Search for the cell housing the specified text and yield its [X, Y] center coordinate. 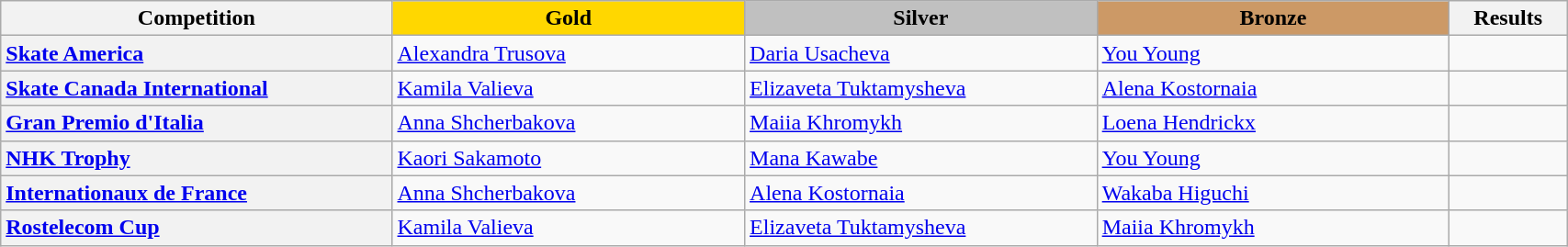
Wakaba Higuchi [1273, 193]
Loena Hendrickx [1273, 123]
Mana Kawabe [921, 158]
Silver [921, 18]
Results [1508, 18]
Gold [569, 18]
Skate Canada International [197, 88]
Skate America [197, 53]
Bronze [1273, 18]
Daria Usacheva [921, 53]
Rostelecom Cup [197, 228]
Competition [197, 18]
Kaori Sakamoto [569, 158]
Gran Premio d'Italia [197, 123]
NHK Trophy [197, 158]
Internationaux de France [197, 193]
Alexandra Trusova [569, 53]
